From the cell containing the given text, extract its center point as (X, Y) coordinate. 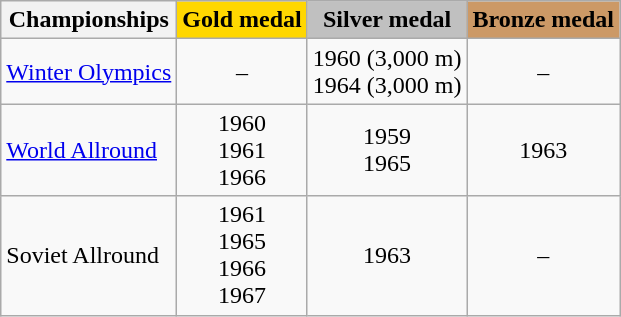
Winter Olympics (89, 72)
Silver medal (387, 20)
1960 1961 1966 (242, 150)
Championships (89, 20)
1961 1965 1966 1967 (242, 256)
Soviet Allround (89, 256)
World Allround (89, 150)
Gold medal (242, 20)
Bronze medal (544, 20)
1960 (3,000 m) 1964 (3,000 m) (387, 72)
1959 1965 (387, 150)
